Locate the cell with the specified text and output its (X, Y) center coordinate. 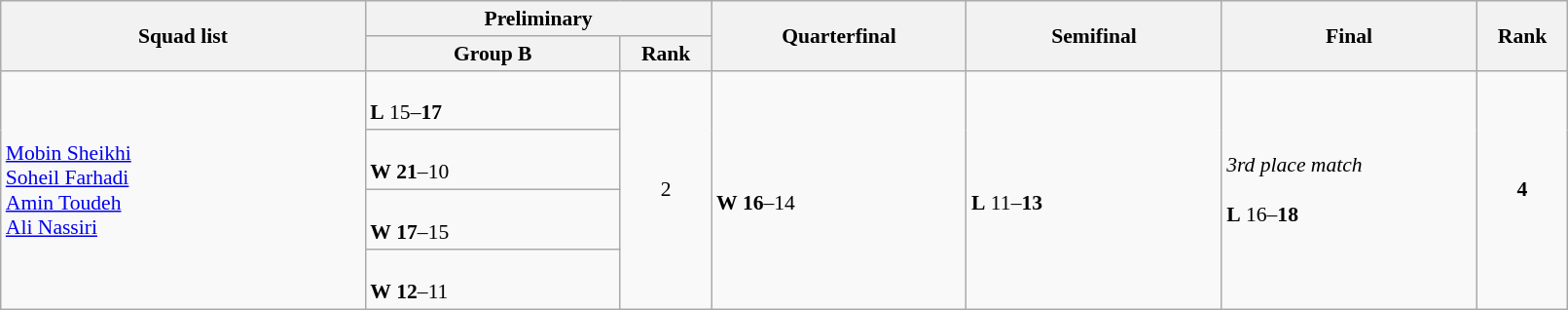
Group B (492, 54)
Mobin SheikhiSoheil FarhadiAmin ToudehAli Nassiri (183, 189)
W 17–15 (492, 220)
W 16–14 (839, 189)
Final (1349, 35)
Squad list (183, 35)
W 21–10 (492, 160)
2 (666, 189)
4 (1522, 189)
L 11–13 (1094, 189)
Quarterfinal (839, 35)
W 12–11 (492, 279)
L 15–17 (492, 99)
Preliminary (538, 19)
Semifinal (1094, 35)
3rd place matchL 16–18 (1349, 189)
